Find where the given text appears and provide that cell's center as (x, y) coordinate. 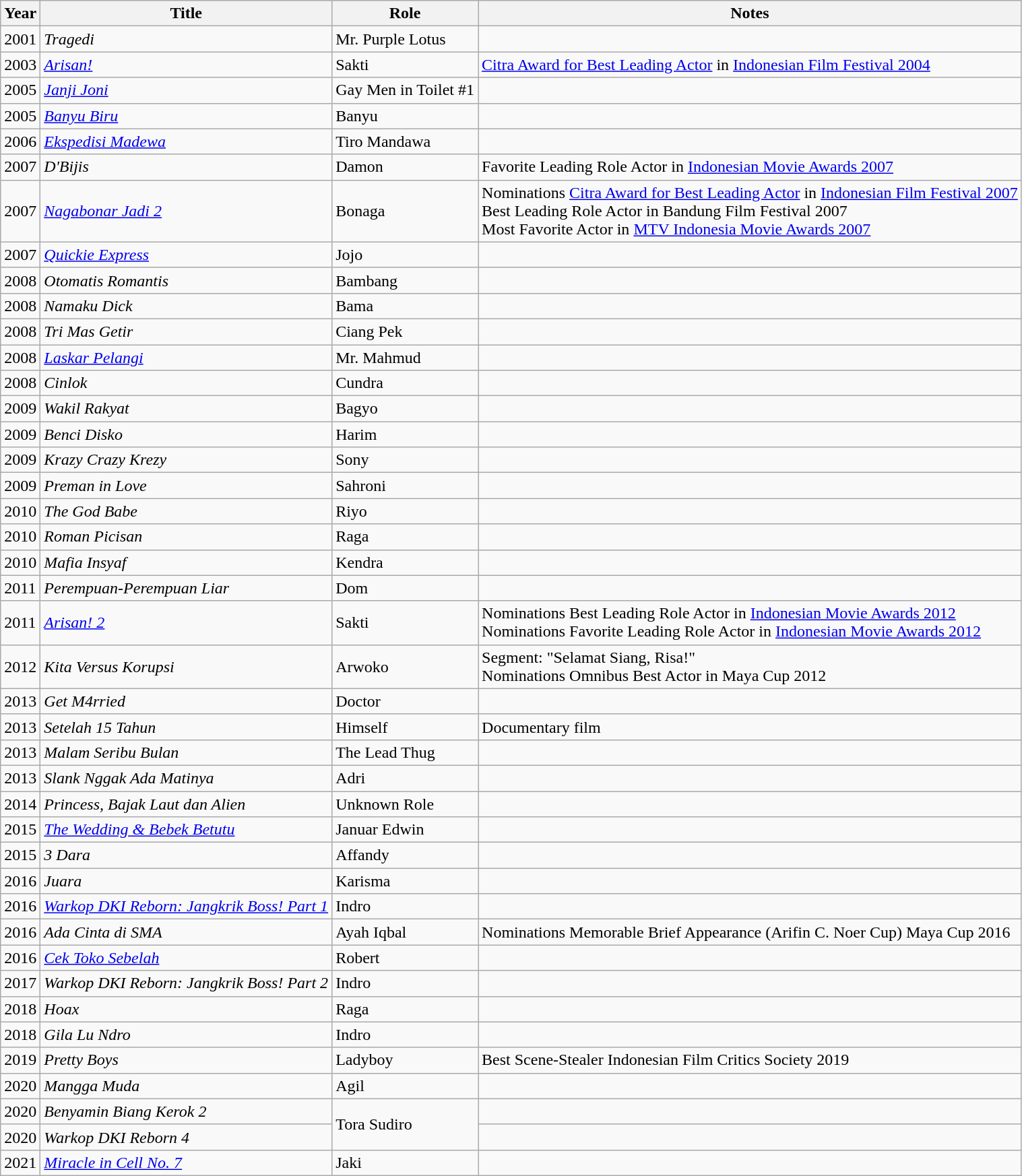
Warkop DKI Reborn: Jangkrik Boss! Part 2 (186, 983)
2003 (20, 65)
The God Babe (186, 511)
Adri (406, 778)
Benci Disko (186, 434)
Banyu Biru (186, 116)
Perempuan-Perempuan Liar (186, 588)
Title (186, 13)
Riyo (406, 511)
Mafia Insyaf (186, 562)
Ladyboy (406, 1060)
Mangga Muda (186, 1086)
Himself (406, 727)
Banyu (406, 116)
Robert (406, 958)
Laskar Pelangi (186, 358)
Agil (406, 1086)
Best Scene-Stealer Indonesian Film Critics Society 2019 (750, 1060)
Princess, Bajak Laut dan Alien (186, 804)
Nominations Best Leading Role Actor in Indonesian Movie Awards 2012Nominations Favorite Leading Role Actor in Indonesian Movie Awards 2012 (750, 622)
3 Dara (186, 855)
Januar Edwin (406, 830)
Ekspedisi Madewa (186, 141)
Preman in Love (186, 486)
Bambang (406, 280)
Mr. Mahmud (406, 358)
Warkop DKI Reborn: Jangkrik Boss! Part 1 (186, 907)
Arisan! (186, 65)
Jaki (406, 1163)
Harim (406, 434)
2012 (20, 667)
Nagabonar Jadi 2 (186, 211)
2021 (20, 1163)
D'Bijis (186, 167)
2001 (20, 39)
Mr. Purple Lotus (406, 39)
Arwoko (406, 667)
2006 (20, 141)
Otomatis Romantis (186, 280)
Ada Cinta di SMA (186, 932)
2014 (20, 804)
Damon (406, 167)
Arisan! 2 (186, 622)
Year (20, 13)
Segment: "Selamat Siang, Risa!"Nominations Omnibus Best Actor in Maya Cup 2012 (750, 667)
Jojo (406, 255)
Cundra (406, 383)
Documentary film (750, 727)
Favorite Leading Role Actor in Indonesian Movie Awards 2007 (750, 167)
Kendra (406, 562)
Roman Picisan (186, 537)
Pretty Boys (186, 1060)
Cinlok (186, 383)
Namaku Dick (186, 306)
Gay Men in Toilet #1 (406, 90)
Nominations Memorable Brief Appearance (Arifin C. Noer Cup) Maya Cup 2016 (750, 932)
Tiro Mandawa (406, 141)
Tri Mas Getir (186, 331)
Malam Seribu Bulan (186, 752)
Bonaga (406, 211)
Ayah Iqbal (406, 932)
Tragedi (186, 39)
Gila Lu Ndro (186, 1035)
Tora Sudiro (406, 1124)
The Lead Thug (406, 752)
Bama (406, 306)
Citra Award for Best Leading Actor in Indonesian Film Festival 2004 (750, 65)
Ciang Pek (406, 331)
Get M4rried (186, 701)
Kita Versus Korupsi (186, 667)
Miracle in Cell No. 7 (186, 1163)
Warkop DKI Reborn 4 (186, 1137)
Cek Toko Sebelah (186, 958)
Juara (186, 881)
Role (406, 13)
Slank Nggak Ada Matinya (186, 778)
Krazy Crazy Krezy (186, 460)
Sony (406, 460)
Doctor (406, 701)
Quickie Express (186, 255)
Hoax (186, 1009)
Affandy (406, 855)
Wakil Rakyat (186, 409)
Karisma (406, 881)
Bagyo (406, 409)
Setelah 15 Tahun (186, 727)
Janji Joni (186, 90)
Dom (406, 588)
2017 (20, 983)
Unknown Role (406, 804)
Sahroni (406, 486)
The Wedding & Bebek Betutu (186, 830)
Notes (750, 13)
Benyamin Biang Kerok 2 (186, 1111)
2019 (20, 1060)
